Return [x, y] of the center of cell containing provided text 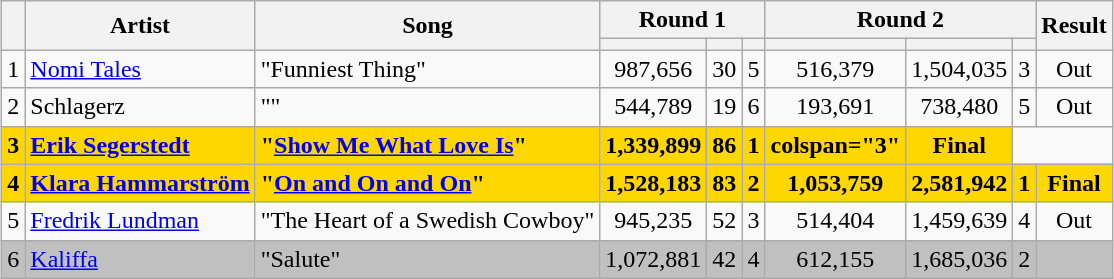
987,656 [654, 69]
Kaliffa [140, 259]
544,789 [654, 107]
1,339,899 [654, 145]
514,404 [836, 221]
1,459,639 [960, 221]
945,235 [654, 221]
19 [724, 107]
86 [724, 145]
2,581,942 [960, 183]
42 [724, 259]
738,480 [960, 107]
83 [724, 183]
Artist [140, 26]
516,379 [836, 69]
"On and On and On" [428, 183]
"Salute" [428, 259]
30 [724, 69]
"Show Me What Love Is" [428, 145]
"The Heart of a Swedish Cowboy" [428, 221]
Round 1 [682, 20]
"Funniest Thing" [428, 69]
Klara Hammarström [140, 183]
Round 2 [900, 20]
Schlagerz [140, 107]
193,691 [836, 107]
1,685,036 [960, 259]
1,528,183 [654, 183]
Fredrik Lundman [140, 221]
1,053,759 [836, 183]
Result [1074, 26]
Nomi Tales [140, 69]
52 [724, 221]
612,155 [836, 259]
Song [428, 26]
1,504,035 [960, 69]
Erik Segerstedt [140, 145]
1,072,881 [654, 259]
"" [428, 107]
colspan="3" [836, 145]
